Provide the (X, Y) coordinate of the cell's center where the given text is located.  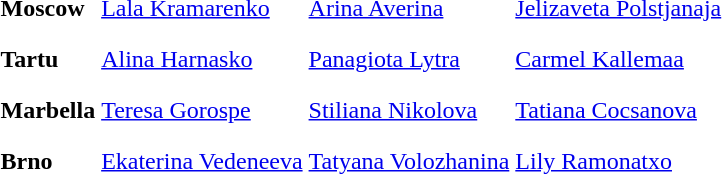
Alina Harnasko (202, 59)
Teresa Gorospe (202, 110)
Panagiota Lytra (409, 59)
Stiliana Nikolova (409, 110)
